Identify which cell holds the provided text, then report its (x, y) central coordinate. 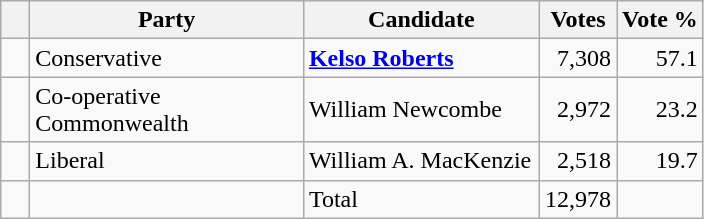
William Newcombe (421, 110)
William A. MacKenzie (421, 161)
Liberal (167, 161)
Total (421, 199)
12,978 (578, 199)
23.2 (660, 110)
Candidate (421, 20)
Conservative (167, 58)
2,518 (578, 161)
7,308 (578, 58)
19.7 (660, 161)
Kelso Roberts (421, 58)
Votes (578, 20)
Co-operative Commonwealth (167, 110)
2,972 (578, 110)
Party (167, 20)
Vote % (660, 20)
57.1 (660, 58)
